Detect which cell encompasses the target text, then output its (x, y) center coordinate. 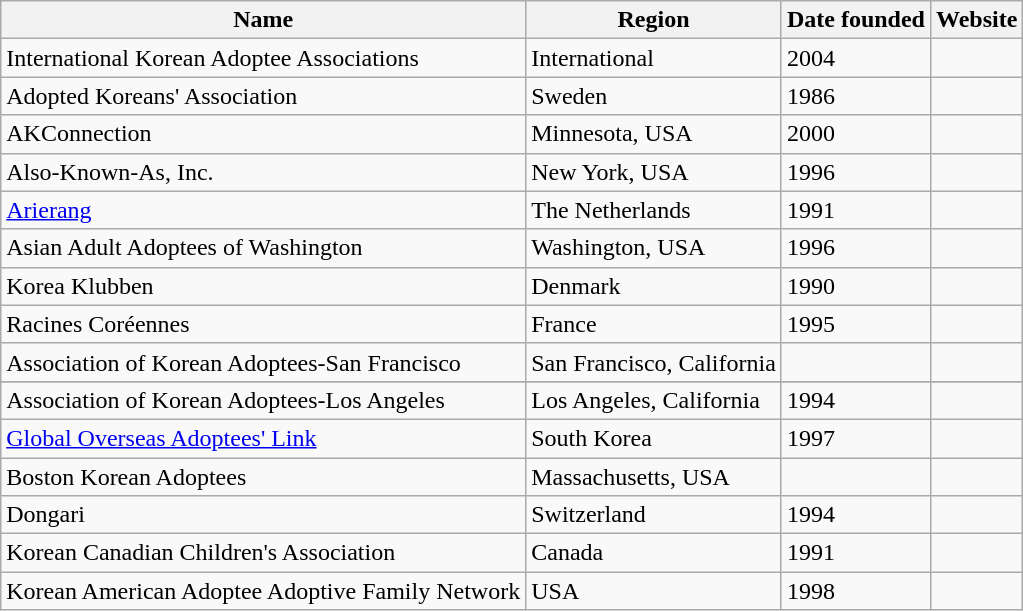
San Francisco, California (654, 362)
USA (654, 591)
Adopted Koreans' Association (264, 96)
Arierang (264, 210)
1997 (856, 438)
1990 (856, 286)
The Netherlands (654, 210)
France (654, 324)
Korea Klubben (264, 286)
1998 (856, 591)
1986 (856, 96)
AKConnection (264, 134)
Minnesota, USA (654, 134)
Switzerland (654, 515)
Global Overseas Adoptees' Link (264, 438)
Date founded (856, 20)
Denmark (654, 286)
Website (976, 20)
Sweden (654, 96)
New York, USA (654, 172)
Massachusetts, USA (654, 477)
Racines Coréennes (264, 324)
Los Angeles, California (654, 400)
Korean American Adoptee Adoptive Family Network (264, 591)
South Korea (654, 438)
Association of Korean Adoptees-Los Angeles (264, 400)
Boston Korean Adoptees (264, 477)
2004 (856, 58)
International Korean Adoptee Associations (264, 58)
Also-Known-As, Inc. (264, 172)
Korean Canadian Children's Association (264, 553)
Region (654, 20)
International (654, 58)
Name (264, 20)
Association of Korean Adoptees-San Francisco (264, 362)
1995 (856, 324)
2000 (856, 134)
Dongari (264, 515)
Canada (654, 553)
Washington, USA (654, 248)
Asian Adult Adoptees of Washington (264, 248)
